For the text-containing cell, return its midpoint in (X, Y) coordinate format. 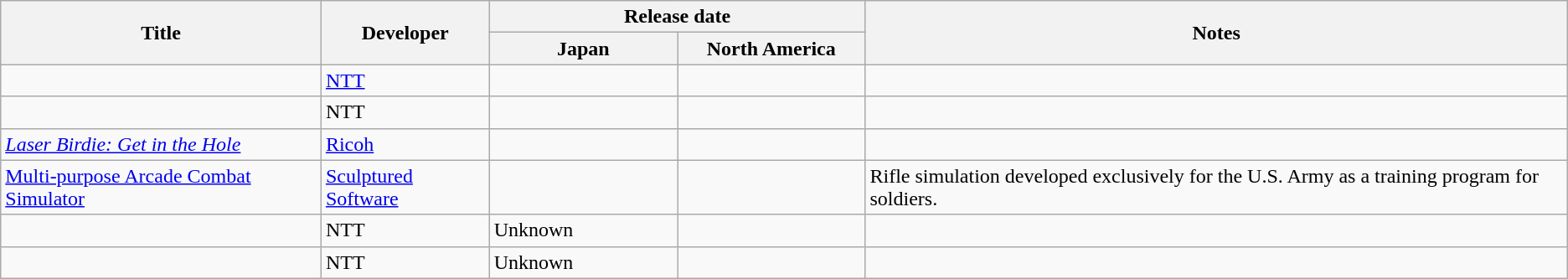
Release date (677, 17)
Multi-purpose Arcade Combat Simulator (161, 188)
Japan (583, 49)
Title (161, 33)
Developer (405, 33)
North America (771, 49)
Ricoh (405, 144)
Sculptured Software (405, 188)
Rifle simulation developed exclusively for the U.S. Army as a training program for soldiers. (1216, 188)
Notes (1216, 33)
Laser Birdie: Get in the Hole (161, 144)
